Output the [X, Y] coordinate of the center of the cell containing the given text.  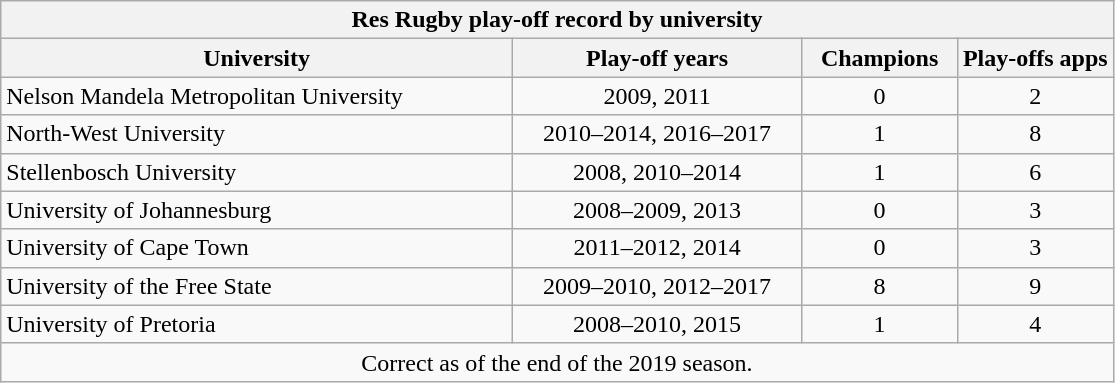
2008–2010, 2015 [656, 324]
University of Johannesburg [257, 210]
University of Cape Town [257, 248]
University of Pretoria [257, 324]
2009–2010, 2012–2017 [656, 286]
2 [1035, 96]
4 [1035, 324]
2011–2012, 2014 [656, 248]
2008–2009, 2013 [656, 210]
Correct as of the end of the 2019 season. [557, 362]
9 [1035, 286]
2010–2014, 2016–2017 [656, 134]
Res Rugby play-off record by university [557, 20]
Stellenbosch University [257, 172]
2009, 2011 [656, 96]
Play-off years [656, 58]
2008, 2010–2014 [656, 172]
University of the Free State [257, 286]
Nelson Mandela Metropolitan University [257, 96]
University [257, 58]
Champions [880, 58]
6 [1035, 172]
Play-offs apps [1035, 58]
North-West University [257, 134]
